Return the (x, y) coordinate for the center point of the cell that contains the specified text.  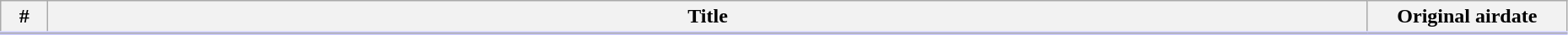
# (24, 17)
Title (708, 17)
Original airdate (1467, 17)
